Locate the cell with the specified text and output its [x, y] center coordinate. 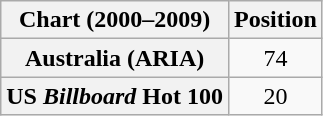
74 [276, 58]
20 [276, 96]
Position [276, 20]
US Billboard Hot 100 [115, 96]
Chart (2000–2009) [115, 20]
Australia (ARIA) [115, 58]
